From the cell containing the given text, extract its center point as [x, y] coordinate. 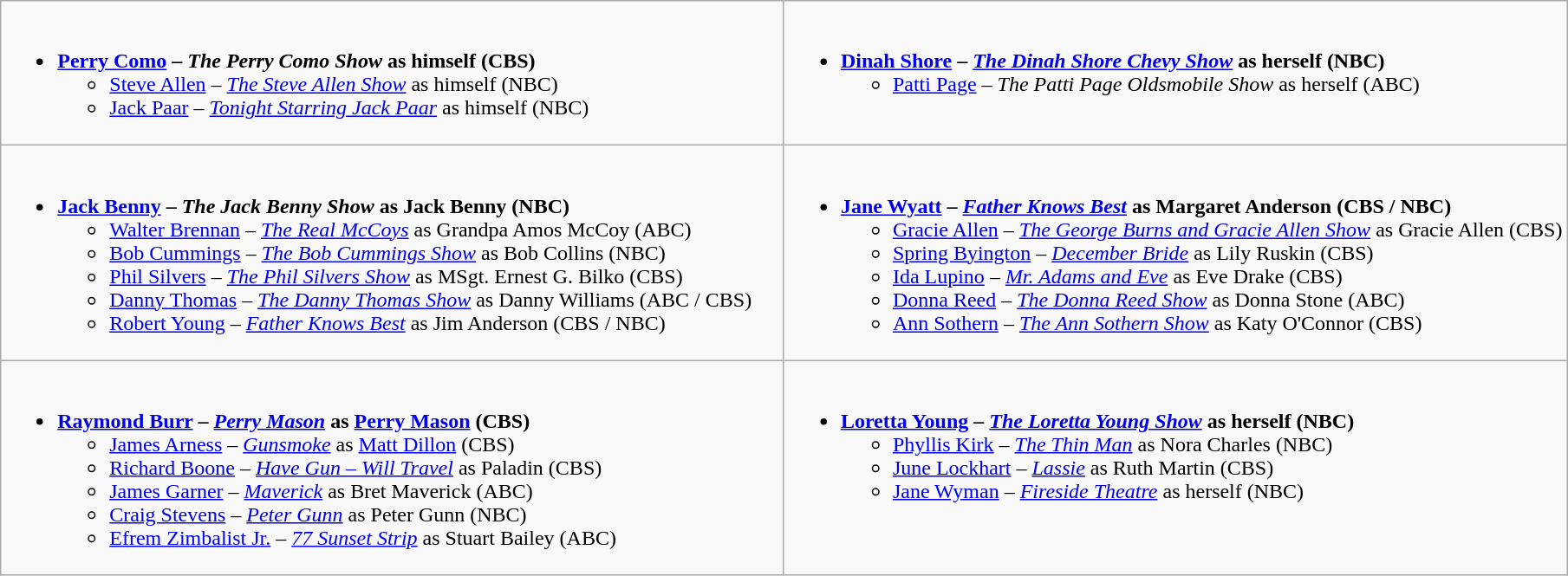
Dinah Shore – The Dinah Shore Chevy Show as herself (NBC)Patti Page – The Patti Page Oldsmobile Show as herself (ABC) [1175, 73]
